Extract the [x, y] coordinate from the center of the cell holding the provided text.  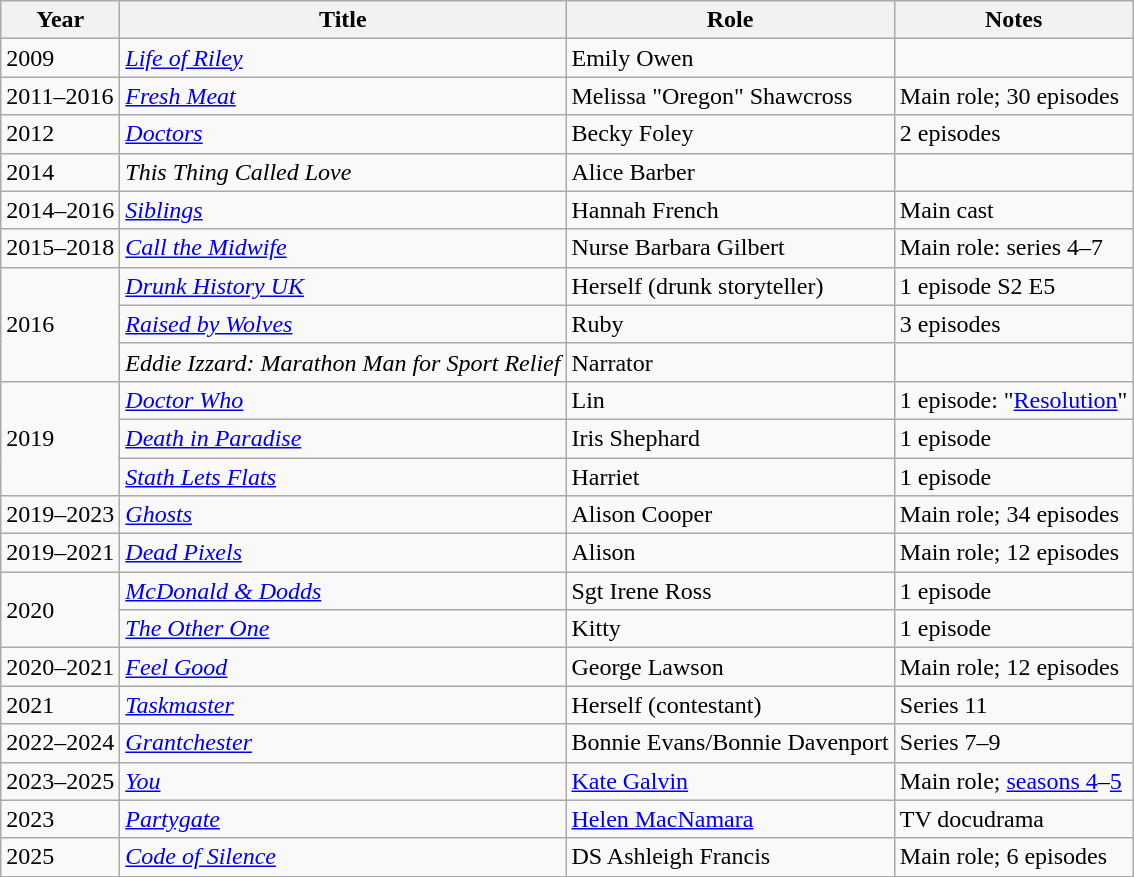
Main role; 34 episodes [1014, 515]
Narrator [730, 362]
Year [60, 20]
Herself (drunk storyteller) [730, 286]
Sgt Irene Ross [730, 591]
2019–2023 [60, 515]
TV docudrama [1014, 819]
Siblings [343, 210]
Series 7–9 [1014, 743]
Helen MacNamara [730, 819]
2011–2016 [60, 96]
Bonnie Evans/Bonnie Davenport [730, 743]
Alison Cooper [730, 515]
Grantchester [343, 743]
2023 [60, 819]
Ruby [730, 324]
Drunk History UK [343, 286]
Dead Pixels [343, 553]
Role [730, 20]
Hannah French [730, 210]
Main role; 30 episodes [1014, 96]
2015–2018 [60, 248]
2023–2025 [60, 781]
Fresh Meat [343, 96]
2020 [60, 610]
Doctors [343, 134]
2022–2024 [60, 743]
Partygate [343, 819]
Main cast [1014, 210]
Emily Owen [730, 58]
Iris Shephard [730, 438]
Code of Silence [343, 857]
You [343, 781]
Becky Foley [730, 134]
Title [343, 20]
Kate Galvin [730, 781]
2021 [60, 705]
Main role; seasons 4–5 [1014, 781]
McDonald & Dodds [343, 591]
Harriet [730, 477]
DS Ashleigh Francis [730, 857]
2012 [60, 134]
Eddie Izzard: Marathon Man for Sport Relief [343, 362]
Series 11 [1014, 705]
2014 [60, 172]
Raised by Wolves [343, 324]
Alison [730, 553]
1 episode: "Resolution" [1014, 400]
Call the Midwife [343, 248]
Herself (contestant) [730, 705]
3 episodes [1014, 324]
Main role; 6 episodes [1014, 857]
Life of Riley [343, 58]
Death in Paradise [343, 438]
Ghosts [343, 515]
Melissa "Oregon" Shawcross [730, 96]
Lin [730, 400]
2025 [60, 857]
This Thing Called Love [343, 172]
Nurse Barbara Gilbert [730, 248]
Stath Lets Flats [343, 477]
2020–2021 [60, 667]
Main role: series 4–7 [1014, 248]
1 episode S2 E5 [1014, 286]
Taskmaster [343, 705]
George Lawson [730, 667]
The Other One [343, 629]
2019–2021 [60, 553]
2014–2016 [60, 210]
Feel Good [343, 667]
Alice Barber [730, 172]
2009 [60, 58]
2 episodes [1014, 134]
Notes [1014, 20]
2016 [60, 324]
Kitty [730, 629]
Doctor Who [343, 400]
2019 [60, 438]
